For the text-containing cell, return its midpoint in [X, Y] coordinate format. 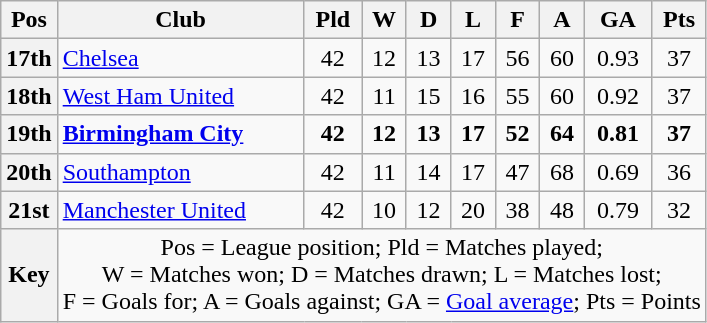
D [428, 20]
0.92 [618, 96]
10 [384, 210]
55 [517, 96]
0.93 [618, 58]
Club [180, 20]
West Ham United [180, 96]
Manchester United [180, 210]
20 [473, 210]
0.69 [618, 172]
19th [29, 134]
F [517, 20]
0.81 [618, 134]
38 [517, 210]
Chelsea [180, 58]
15 [428, 96]
17th [29, 58]
47 [517, 172]
Pld [333, 20]
20th [29, 172]
48 [562, 210]
GA [618, 20]
21st [29, 210]
56 [517, 58]
16 [473, 96]
Southampton [180, 172]
64 [562, 134]
52 [517, 134]
A [562, 20]
Pts [680, 20]
Key [29, 275]
L [473, 20]
0.79 [618, 210]
32 [680, 210]
14 [428, 172]
18th [29, 96]
Pos [29, 20]
Birmingham City [180, 134]
36 [680, 172]
68 [562, 172]
W [384, 20]
